Determine the [X, Y] coordinate at the center of the cell enclosing the given text.  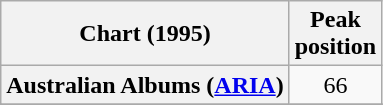
Australian Albums (ARIA) [145, 85]
66 [335, 85]
Peakposition [335, 34]
Chart (1995) [145, 34]
